Identify which cell holds the provided text, then report its (x, y) central coordinate. 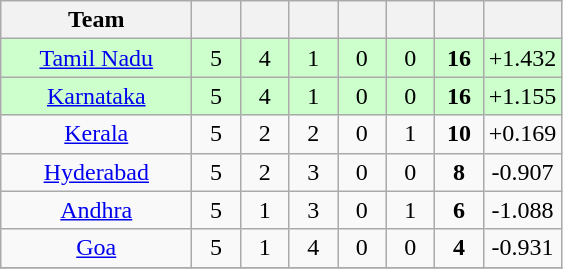
-0.907 (522, 172)
-0.931 (522, 248)
Hyderabad (96, 172)
6 (460, 210)
Tamil Nadu (96, 58)
Team (96, 20)
Karnataka (96, 96)
8 (460, 172)
+1.432 (522, 58)
Andhra (96, 210)
+1.155 (522, 96)
+0.169 (522, 134)
-1.088 (522, 210)
10 (460, 134)
Goa (96, 248)
Kerala (96, 134)
